For the text-containing cell, return its midpoint in [X, Y] coordinate format. 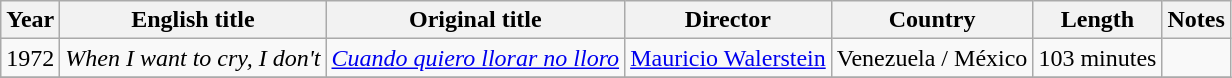
Year [30, 20]
Length [1098, 20]
Cuando quiero llorar no lloro [476, 58]
When I want to cry, I don't [193, 58]
English title [193, 20]
Original title [476, 20]
Country [932, 20]
103 minutes [1098, 58]
Mauricio Walerstein [728, 58]
Director [728, 20]
Notes [1196, 20]
Venezuela / México [932, 58]
1972 [30, 58]
